Extract the [x, y] coordinate from the center of the cell holding the provided text.  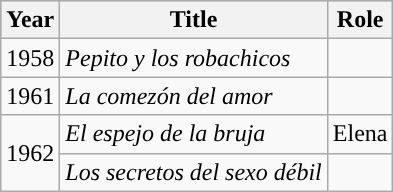
La comezón del amor [194, 96]
1961 [30, 96]
Role [360, 20]
1962 [30, 153]
El espejo de la bruja [194, 134]
Title [194, 20]
Pepito y los robachicos [194, 58]
Elena [360, 134]
Year [30, 20]
1958 [30, 58]
Los secretos del sexo débil [194, 172]
